Scan for the cell matching the given text and deliver its (X, Y) coordinate at center. 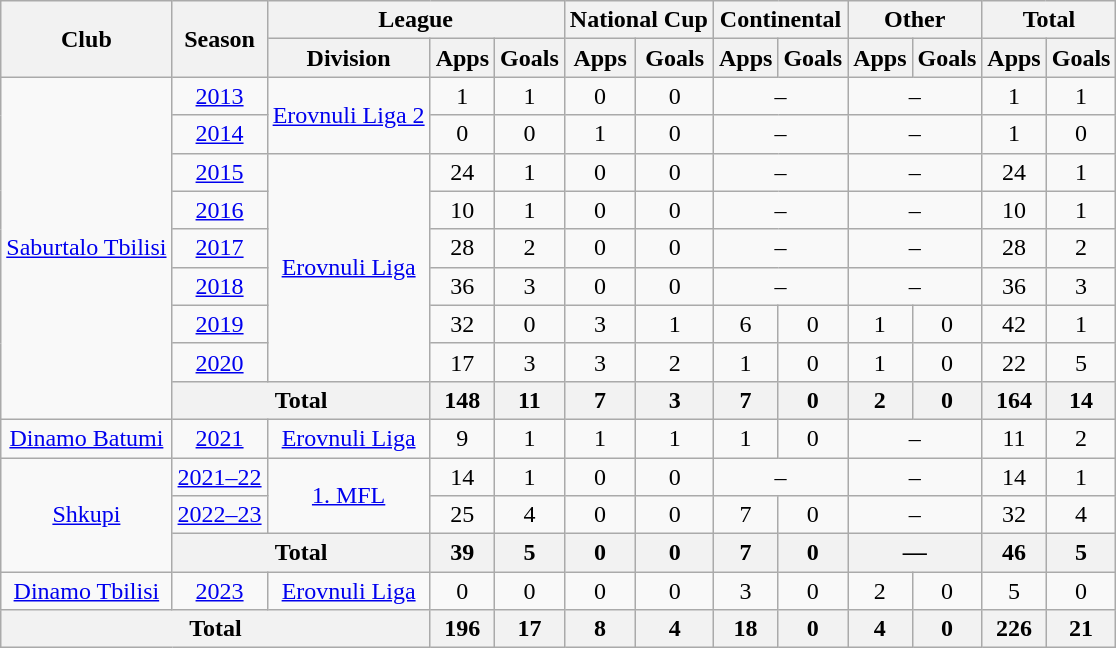
148 (462, 400)
2013 (220, 96)
Shkupi (86, 515)
Club (86, 39)
1. MFL (348, 496)
46 (1014, 553)
Dinamo Tbilisi (86, 591)
9 (462, 438)
164 (1014, 400)
21 (1081, 629)
2021–22 (220, 477)
8 (600, 629)
Other (915, 20)
2017 (220, 248)
2018 (220, 286)
22 (1014, 362)
2020 (220, 362)
2015 (220, 172)
Continental (780, 20)
2021 (220, 438)
Division (348, 58)
League (416, 20)
42 (1014, 324)
2023 (220, 591)
Erovnuli Liga 2 (348, 115)
— (915, 553)
18 (745, 629)
39 (462, 553)
Season (220, 39)
2016 (220, 210)
6 (745, 324)
Dinamo Batumi (86, 438)
196 (462, 629)
226 (1014, 629)
2022–23 (220, 515)
National Cup (638, 20)
25 (462, 515)
2014 (220, 134)
Saburtalo Tbilisi (86, 248)
2019 (220, 324)
